Capture the cell that displays the provided text and extract its (x, y) central coordinate. 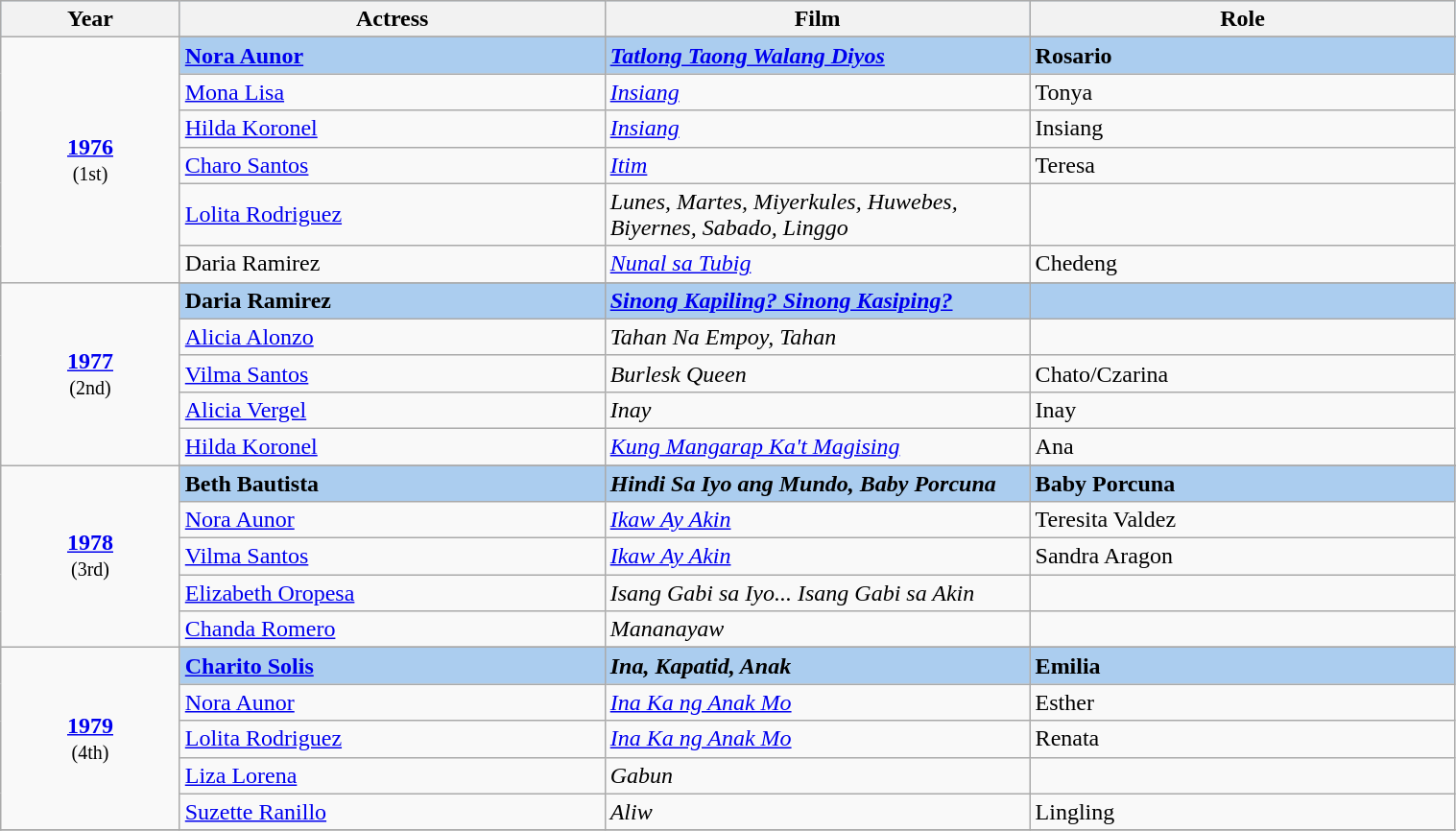
Chato/Czarina (1242, 373)
1977(2nd) (90, 373)
Sandra Aragon (1242, 557)
Hindi Sa Iyo ang Mundo, Baby Porcuna (818, 483)
Ana (1242, 446)
Rosario (1242, 56)
Sinong Kapiling? Sinong Kasiping? (818, 300)
Baby Porcuna (1242, 483)
Emilia (1242, 666)
Chanda Romero (392, 629)
1978(3rd) (90, 556)
Year (90, 19)
Tahan Na Empoy, Tahan (818, 337)
Lunes, Martes, Miyerkules, Huwebes, Biyernes, Sabado, Linggo (818, 215)
Mona Lisa (392, 92)
Renata (1242, 739)
Lingling (1242, 812)
Kung Mangarap Ka't Magising (818, 446)
Film (818, 19)
Role (1242, 19)
Tatlong Taong Walang Diyos (818, 56)
Mananayaw (818, 629)
1976(1st) (90, 159)
Chedeng (1242, 264)
Liza Lorena (392, 775)
Charo Santos (392, 165)
Esther (1242, 702)
Suzette Ranillo (392, 812)
Charito Solis (392, 666)
Beth Bautista (392, 483)
Gabun (818, 775)
Teresita Valdez (1242, 520)
Burlesk Queen (818, 373)
Alicia Vergel (392, 410)
Alicia Alonzo (392, 337)
Actress (392, 19)
Elizabeth Oropesa (392, 593)
Itim (818, 165)
Aliw (818, 812)
Nunal sa Tubig (818, 264)
Tonya (1242, 92)
Isang Gabi sa Iyo... Isang Gabi sa Akin (818, 593)
1979(4th) (90, 739)
Ina, Kapatid, Anak (818, 666)
Teresa (1242, 165)
